Locate the cell with the specified text and output its (x, y) center coordinate. 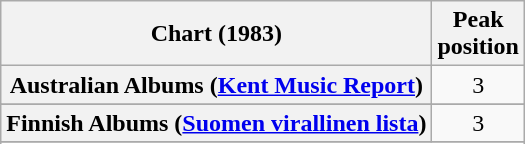
Finnish Albums (Suomen virallinen lista) (216, 123)
Chart (1983) (216, 34)
Australian Albums (Kent Music Report) (216, 85)
Peakposition (478, 34)
